Provide the (X, Y) coordinate of the cell's center where the given text is located.  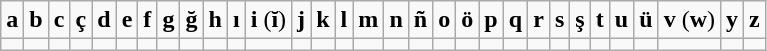
v (w) (689, 20)
j (302, 20)
t (600, 20)
l (344, 20)
s (559, 20)
m (368, 20)
ç (81, 20)
ğ (192, 20)
r (539, 20)
a (12, 20)
ü (646, 20)
k (323, 20)
z (755, 20)
ö (468, 20)
f (148, 20)
y (732, 20)
i (ĭ) (268, 20)
n (396, 20)
e (127, 20)
q (515, 20)
p (491, 20)
h (215, 20)
u (621, 20)
ş (580, 20)
ñ (420, 20)
d (104, 20)
b (36, 20)
c (59, 20)
o (444, 20)
g (168, 20)
ı (236, 20)
